Output the (x, y) coordinate of the center of the cell containing the given text.  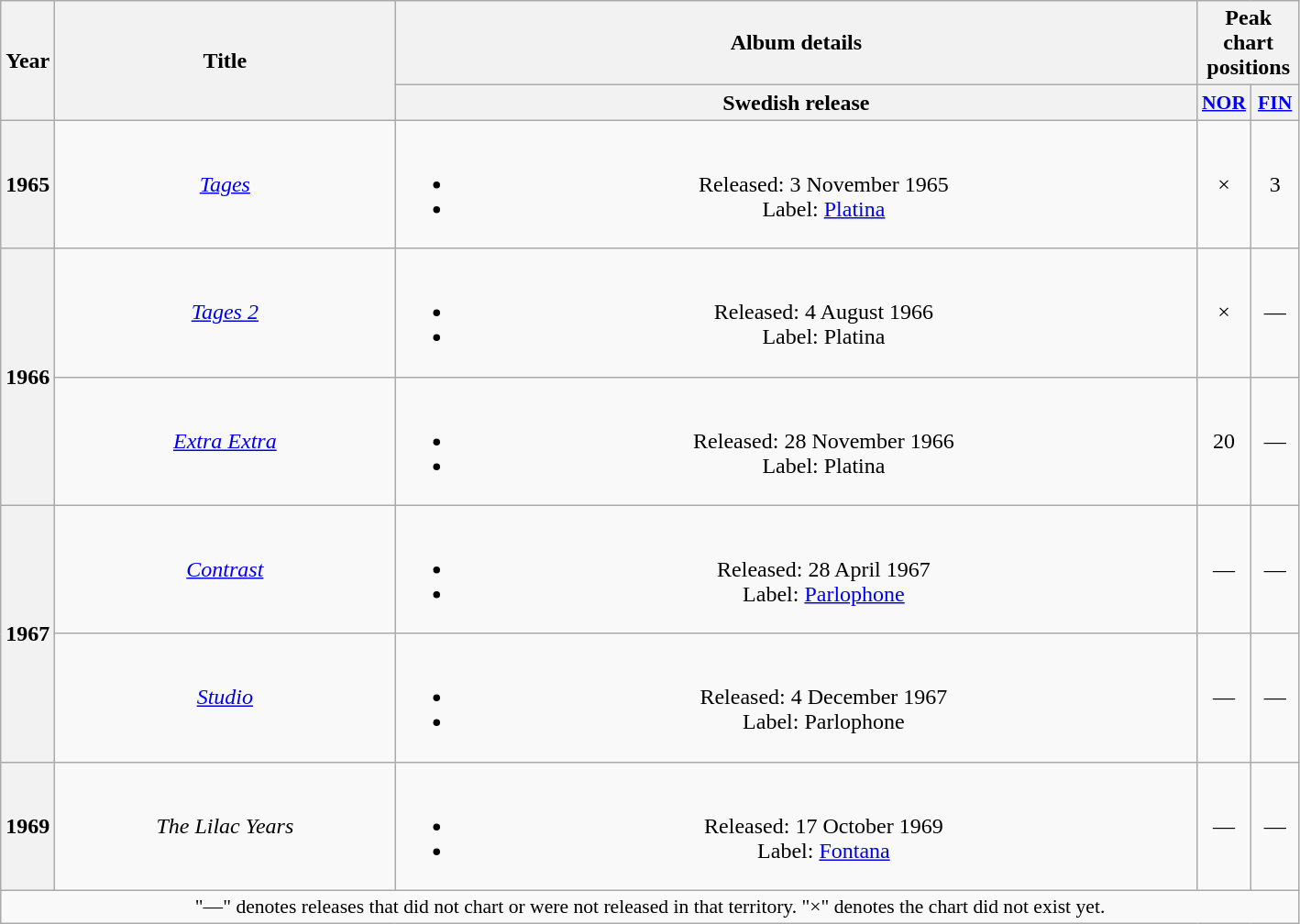
Released: 3 November 1965Label: Platina (796, 184)
Studio (226, 698)
"—" denotes releases that did not chart or were not released in that territory. "×" denotes the chart did not exist yet. (651, 907)
Released: 28 April 1967Label: Parlophone (796, 569)
Tages (226, 184)
NOR (1224, 103)
Released: 28 November 1966Label: Platina (796, 441)
Tages 2 (226, 313)
Peak chart positions (1249, 43)
The Lilac Years (226, 826)
1966 (28, 377)
Year (28, 60)
Released: 17 October 1969Label: Fontana (796, 826)
Album details (796, 43)
Contrast (226, 569)
Swedish release (796, 103)
Released: 4 December 1967Label: Parlophone (796, 698)
Title (226, 60)
1965 (28, 184)
3 (1274, 184)
1969 (28, 826)
1967 (28, 633)
FIN (1274, 103)
20 (1224, 441)
Released: 4 August 1966Label: Platina (796, 313)
Extra Extra (226, 441)
